Find where the given text appears and provide that cell's center as [X, Y] coordinate. 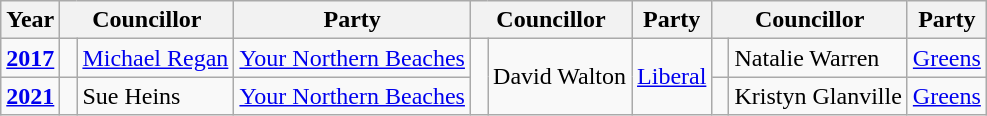
Kristyn Glanville [818, 96]
2021 [30, 96]
Sue Heins [156, 96]
Liberal [672, 77]
Year [30, 20]
Natalie Warren [818, 58]
David Walton [560, 77]
2017 [30, 58]
Michael Regan [156, 58]
